Find where the given text appears and provide that cell's center as (x, y) coordinate. 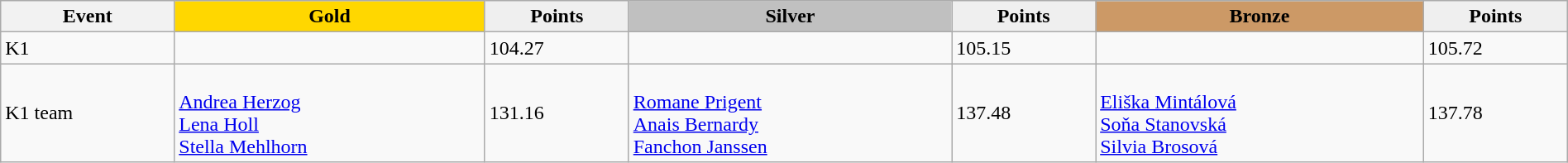
Romane PrigentAnais BernardyFanchon Janssen (791, 113)
104.27 (557, 48)
Bronze (1260, 17)
137.78 (1495, 113)
K1 (88, 48)
Eliška MintálováSoňa StanovskáSilvia Brosová (1260, 113)
Silver (791, 17)
137.48 (1024, 113)
Andrea HerzogLena HollStella Mehlhorn (330, 113)
131.16 (557, 113)
105.72 (1495, 48)
Event (88, 17)
K1 team (88, 113)
Gold (330, 17)
105.15 (1024, 48)
